Provide the [x, y] coordinate of the cell's center where the given text is located.  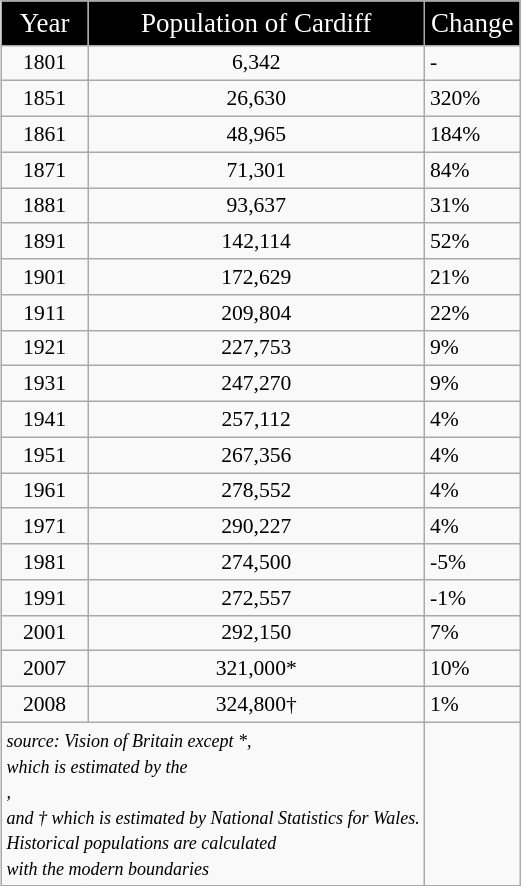
324,800† [256, 704]
292,150 [256, 633]
93,637 [256, 206]
247,270 [256, 384]
1961 [44, 491]
1911 [44, 312]
7% [472, 633]
31% [472, 206]
1951 [44, 455]
2008 [44, 704]
10% [472, 669]
2001 [44, 633]
272,557 [256, 597]
274,500 [256, 562]
1861 [44, 134]
1971 [44, 526]
1891 [44, 241]
84% [472, 170]
1801 [44, 63]
321,000* [256, 669]
71,301 [256, 170]
1931 [44, 384]
1981 [44, 562]
278,552 [256, 491]
22% [472, 312]
142,114 [256, 241]
1901 [44, 277]
48,965 [256, 134]
1991 [44, 597]
1% [472, 704]
1871 [44, 170]
1851 [44, 99]
- [472, 63]
172,629 [256, 277]
Change [472, 23]
-5% [472, 562]
257,112 [256, 419]
267,356 [256, 455]
1941 [44, 419]
227,753 [256, 348]
26,630 [256, 99]
Population of Cardiff [256, 23]
1881 [44, 206]
1921 [44, 348]
2007 [44, 669]
Year [44, 23]
209,804 [256, 312]
320% [472, 99]
21% [472, 277]
-1% [472, 597]
6,342 [256, 63]
290,227 [256, 526]
52% [472, 241]
184% [472, 134]
